Determine the [X, Y] coordinate at the center of the cell enclosing the given text.  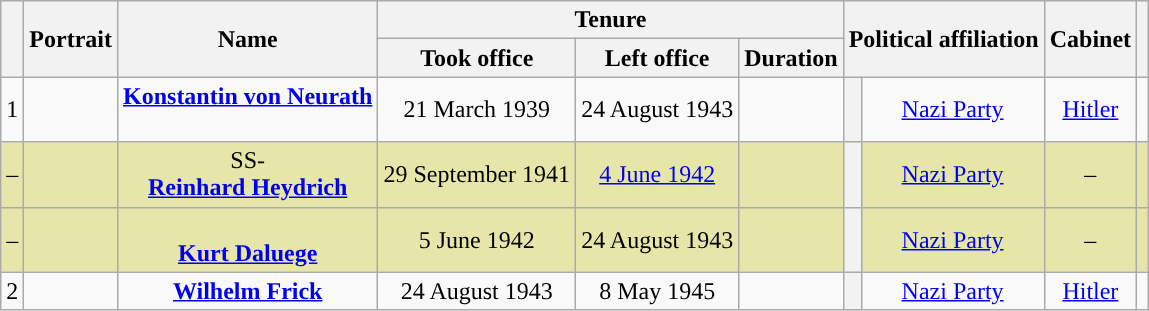
Duration [791, 58]
29 September 1941 [477, 174]
Konstantin von Neurath [247, 110]
Name [247, 39]
SS-Reinhard Heydrich [247, 174]
Portrait [71, 39]
5 June 1942 [477, 240]
Took office [477, 58]
8 May 1945 [658, 291]
Political affiliation [944, 39]
Kurt Daluege [247, 240]
4 June 1942 [658, 174]
21 March 1939 [477, 110]
Cabinet [1090, 39]
Left office [658, 58]
Tenure [610, 20]
2 [12, 291]
1 [12, 110]
Wilhelm Frick [247, 291]
